Return [X, Y] of the center of cell containing provided text 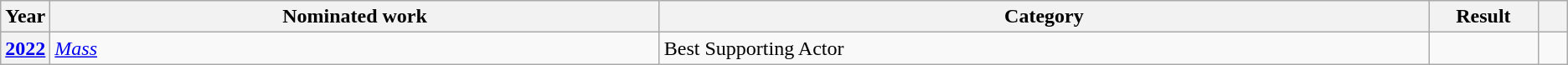
2022 [25, 48]
Best Supporting Actor [1044, 48]
Mass [355, 48]
Year [25, 17]
Result [1484, 17]
Category [1044, 17]
Nominated work [355, 17]
